Search for the cell housing the specified text and yield its [X, Y] center coordinate. 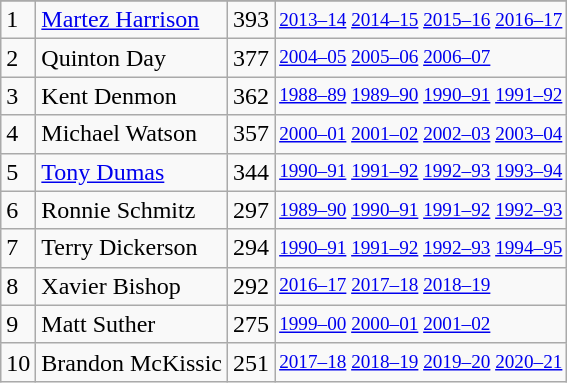
2004–05 2005–06 2006–07 [421, 58]
Kent Denmon [132, 96]
4 [18, 134]
297 [252, 210]
2017–18 2018–19 2019–20 2020–21 [421, 362]
275 [252, 324]
1 [18, 20]
6 [18, 210]
251 [252, 362]
Tony Dumas [132, 172]
9 [18, 324]
1988–89 1989–90 1990–91 1991–92 [421, 96]
Martez Harrison [132, 20]
357 [252, 134]
2 [18, 58]
294 [252, 248]
Xavier Bishop [132, 286]
Quinton Day [132, 58]
1990–91 1991–92 1992–93 1994–95 [421, 248]
393 [252, 20]
7 [18, 248]
344 [252, 172]
3 [18, 96]
10 [18, 362]
1990–91 1991–92 1992–93 1993–94 [421, 172]
2000–01 2001–02 2002–03 2003–04 [421, 134]
2016–17 2017–18 2018–19 [421, 286]
Ronnie Schmitz [132, 210]
8 [18, 286]
Terry Dickerson [132, 248]
2013–14 2014–15 2015–16 2016–17 [421, 20]
1999–00 2000–01 2001–02 [421, 324]
Brandon McKissic [132, 362]
5 [18, 172]
Matt Suther [132, 324]
292 [252, 286]
377 [252, 58]
1989–90 1990–91 1991–92 1992–93 [421, 210]
Michael Watson [132, 134]
362 [252, 96]
